Pinpoint the cell where the given text exists, returning its [x, y] midpoint coordinate. 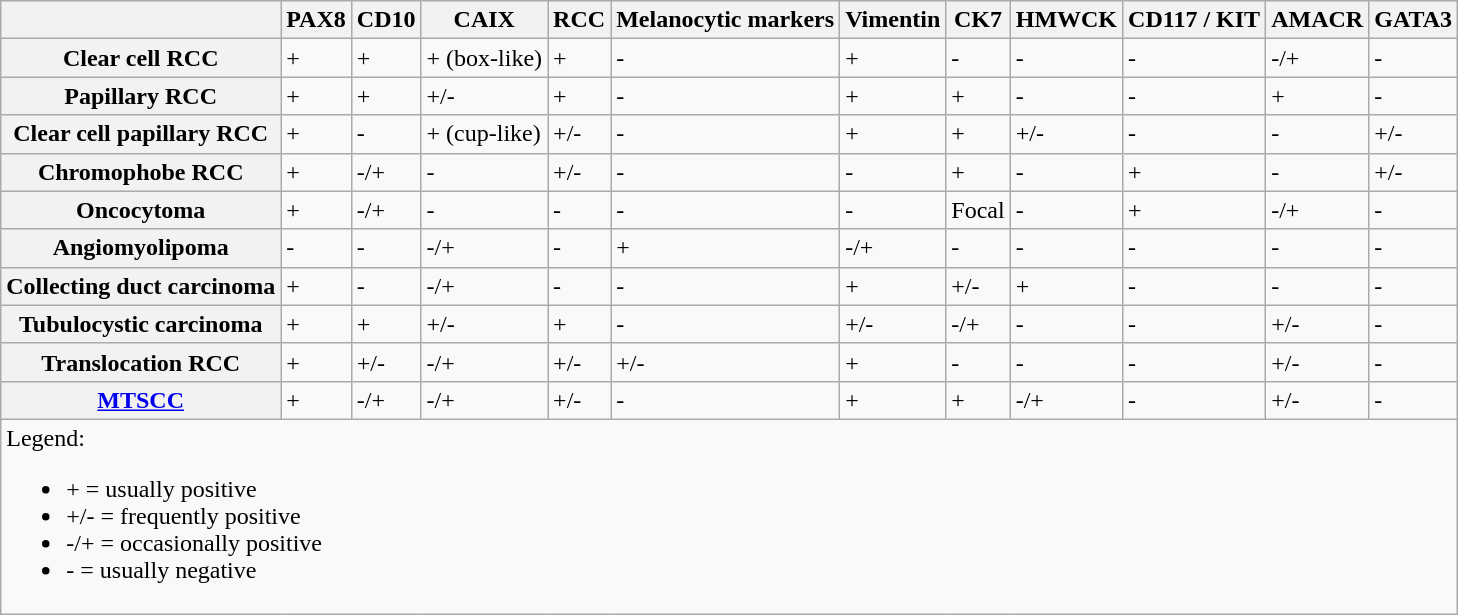
Angiomyolipoma [141, 248]
AMACR [1318, 20]
Melanocytic markers [726, 20]
Vimentin [893, 20]
PAX8 [316, 20]
Clear cell papillary RCC [141, 134]
Papillary RCC [141, 96]
Legend:+ = usually positive+/- = frequently positive-/+ = occasionally positive- = usually negative [730, 516]
Oncocytoma [141, 210]
CD117 / KIT [1194, 20]
Collecting duct carcinoma [141, 286]
Focal [978, 210]
MTSCC [141, 400]
CAIX [484, 20]
Chromophobe RCC [141, 172]
Tubulocystic carcinoma [141, 324]
Translocation RCC [141, 362]
HMWCK [1066, 20]
GATA3 [1414, 20]
+ (box-like) [484, 58]
CD10 [386, 20]
+ (cup-like) [484, 134]
CK7 [978, 20]
RCC [580, 20]
Clear cell RCC [141, 58]
